From the cell containing the given text, extract its center point as (X, Y) coordinate. 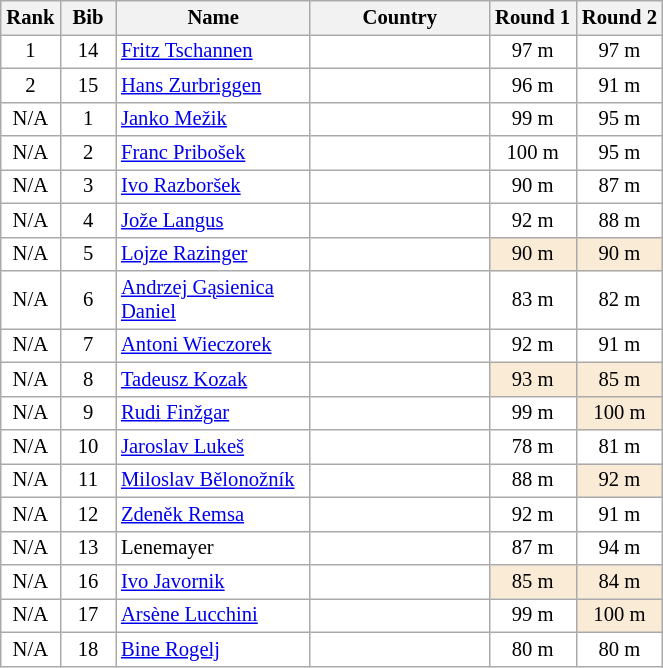
94 m (620, 548)
5 (88, 254)
18 (88, 649)
Arsène Lucchini (213, 615)
Rudi Finžgar (213, 413)
Country (400, 17)
81 m (620, 447)
11 (88, 480)
Janko Mežik (213, 119)
Jaroslav Lukeš (213, 447)
3 (88, 186)
Ivo Razboršek (213, 186)
Antoni Wieczorek (213, 345)
8 (88, 379)
6 (88, 299)
4 (88, 220)
12 (88, 514)
Miloslav Bělonožník (213, 480)
Rank (30, 17)
Jože Langus (213, 220)
7 (88, 345)
82 m (620, 299)
Round 1 (532, 17)
Franc Pribošek (213, 153)
Bine Rogelj (213, 649)
16 (88, 581)
9 (88, 413)
Fritz Tschannen (213, 51)
83 m (532, 299)
Andrzej Gąsienica Daniel (213, 299)
13 (88, 548)
Ivo Javornik (213, 581)
Lenemayer (213, 548)
Lojze Razinger (213, 254)
17 (88, 615)
78 m (532, 447)
14 (88, 51)
Bib (88, 17)
Round 2 (620, 17)
Name (213, 17)
96 m (532, 85)
10 (88, 447)
Tadeusz Kozak (213, 379)
Zdeněk Remsa (213, 514)
84 m (620, 581)
15 (88, 85)
93 m (532, 379)
Hans Zurbriggen (213, 85)
